Scan for the cell matching the given text and deliver its (x, y) coordinate at center. 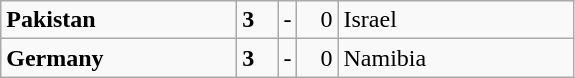
Germany (119, 58)
Pakistan (119, 20)
Namibia (456, 58)
Israel (456, 20)
